For the text-containing cell, return its midpoint in [X, Y] coordinate format. 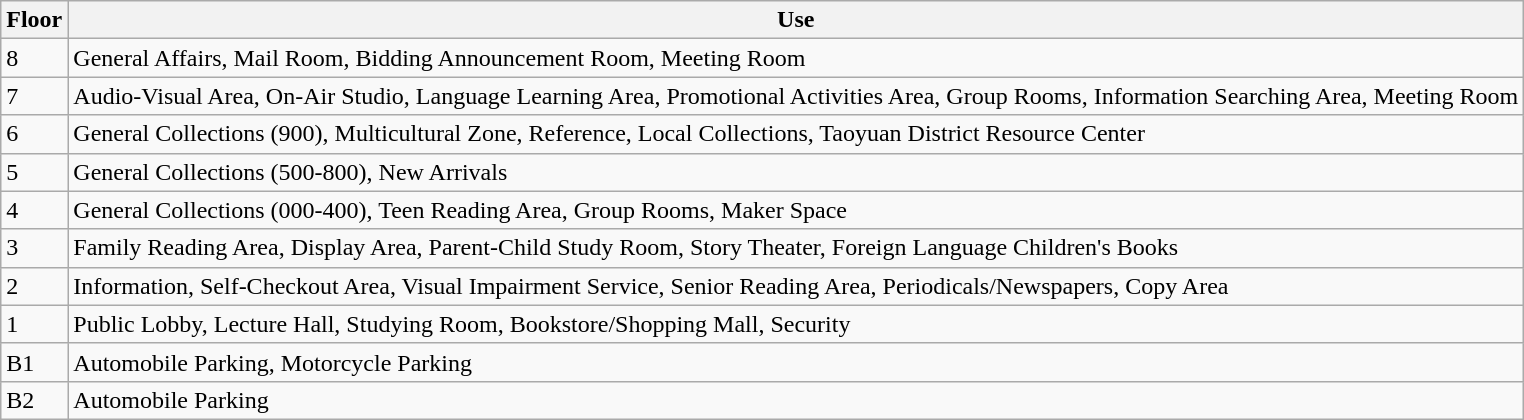
B2 [34, 400]
3 [34, 248]
Automobile Parking [796, 400]
Automobile Parking, Motorcycle Parking [796, 362]
6 [34, 134]
General Collections (500-800), New Arrivals [796, 172]
Audio-Visual Area, On-Air Studio, Language Learning Area, Promotional Activities Area, Group Rooms, Information Searching Area, Meeting Room [796, 96]
2 [34, 286]
Information, Self-Checkout Area, Visual Impairment Service, Senior Reading Area, Periodicals/Newspapers, Copy Area [796, 286]
General Affairs, Mail Room, Bidding Announcement Room, Meeting Room [796, 58]
General Collections (000-400), Teen Reading Area, Group Rooms, Maker Space [796, 210]
1 [34, 324]
Public Lobby, Lecture Hall, Studying Room, Bookstore/Shopping Mall, Security [796, 324]
7 [34, 96]
Family Reading Area, Display Area, Parent-Child Study Room, Story Theater, Foreign Language Children's Books [796, 248]
5 [34, 172]
4 [34, 210]
8 [34, 58]
General Collections (900), Multicultural Zone, Reference, Local Collections, Taoyuan District Resource Center [796, 134]
Floor [34, 20]
Use [796, 20]
B1 [34, 362]
